Find where the given text appears and provide that cell's center as (x, y) coordinate. 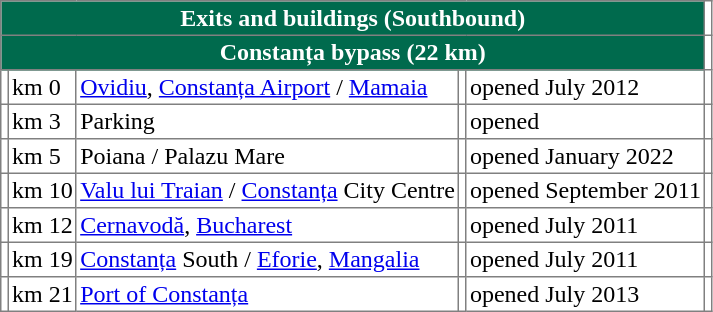
km 21 (42, 294)
Poiana / Palazu Mare (267, 156)
Valu lui Traian / Constanța City Centre (267, 190)
Cernavodă, Bucharest (267, 225)
opened July 2013 (586, 294)
opened (586, 121)
Constanța South / Eforie, Mangalia (267, 259)
Exits and buildings (Southbound) (353, 18)
opened January 2022 (586, 156)
km 5 (42, 156)
Parking (267, 121)
km 10 (42, 190)
Constanța bypass (22 km) (353, 52)
km 19 (42, 259)
Ovidiu, Constanța Airport / Mamaia (267, 87)
opened September 2011 (586, 190)
km 3 (42, 121)
opened July 2012 (586, 87)
km 12 (42, 225)
Port of Constanța (267, 294)
km 0 (42, 87)
